Find where the given text appears and provide that cell's center as [x, y] coordinate. 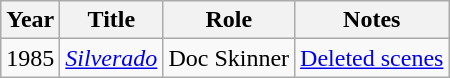
Silverado [112, 58]
Deleted scenes [372, 58]
Title [112, 20]
Doc Skinner [229, 58]
1985 [30, 58]
Notes [372, 20]
Role [229, 20]
Year [30, 20]
